Detect which cell encompasses the target text, then output its (x, y) center coordinate. 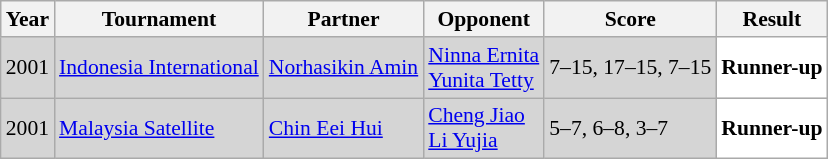
Norhasikin Amin (344, 68)
Opponent (484, 19)
Indonesia International (159, 68)
Year (28, 19)
Score (630, 19)
Cheng Jiao Li Yujia (484, 128)
Chin Eei Hui (344, 128)
Tournament (159, 19)
Result (772, 19)
Malaysia Satellite (159, 128)
Partner (344, 19)
5–7, 6–8, 3–7 (630, 128)
Ninna Ernita Yunita Tetty (484, 68)
7–15, 17–15, 7–15 (630, 68)
